Detect which cell encompasses the target text, then output its [x, y] center coordinate. 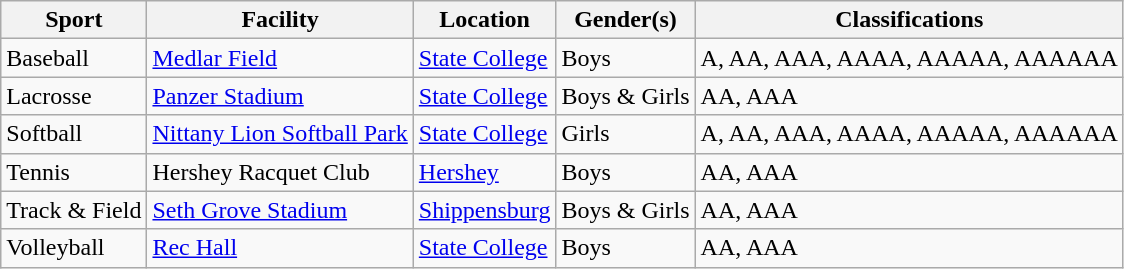
Facility [280, 20]
Classifications [909, 20]
Gender(s) [626, 20]
Sport [74, 20]
Medlar Field [280, 58]
Seth Grove Stadium [280, 210]
Hershey [484, 172]
Nittany Lion Softball Park [280, 134]
Baseball [74, 58]
Hershey Racquet Club [280, 172]
Tennis [74, 172]
Girls [626, 134]
Lacrosse [74, 96]
Shippensburg [484, 210]
Rec Hall [280, 248]
Volleyball [74, 248]
Track & Field [74, 210]
Location [484, 20]
Softball [74, 134]
Panzer Stadium [280, 96]
